Detect which cell encompasses the target text, then output its [x, y] center coordinate. 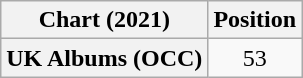
Position [255, 20]
UK Albums (OCC) [104, 58]
Chart (2021) [104, 20]
53 [255, 58]
